Find where the given text appears and provide that cell's center as [X, Y] coordinate. 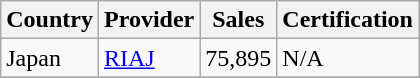
Country [50, 20]
Provider [148, 20]
Sales [238, 20]
Certification [348, 20]
RIAJ [148, 58]
Japan [50, 58]
75,895 [238, 58]
N/A [348, 58]
